For the text-containing cell, return its midpoint in (x, y) coordinate format. 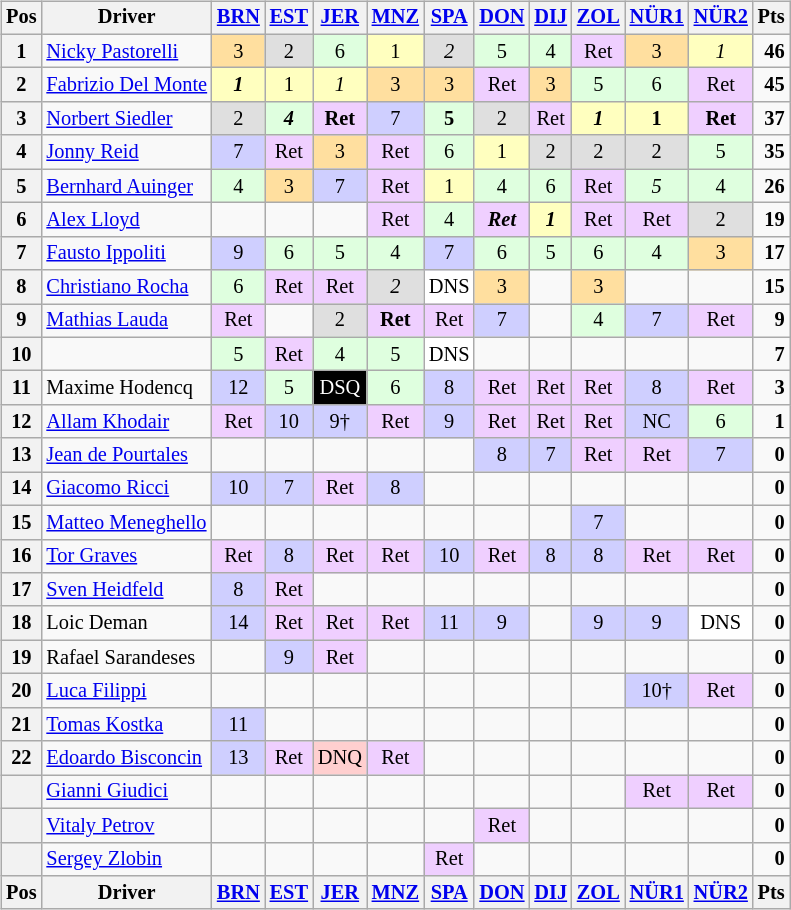
Fabrizio Del Monte (126, 85)
Norbert Siedler (126, 119)
Rafael Sarandeses (126, 657)
20 (21, 691)
NC (657, 422)
Vitaly Petrov (126, 825)
16 (21, 556)
9† (340, 422)
Loic Deman (126, 623)
Alex Lloyd (126, 220)
Sergey Zlobin (126, 859)
Jean de Pourtales (126, 455)
Sven Heidfeld (126, 590)
Matteo Meneghello (126, 522)
22 (21, 758)
Fausto Ippoliti (126, 253)
35 (772, 152)
18 (21, 623)
Jonny Reid (126, 152)
Tor Graves (126, 556)
DNQ (340, 758)
Mathias Lauda (126, 321)
45 (772, 85)
Allam Khodair (126, 422)
46 (772, 51)
Christiano Rocha (126, 287)
Maxime Hodencq (126, 388)
Edoardo Bisconcin (126, 758)
Nicky Pastorelli (126, 51)
Bernhard Auinger (126, 186)
Luca Filippi (126, 691)
Gianni Giudici (126, 792)
DSQ (340, 388)
Tomas Kostka (126, 724)
10† (657, 691)
Giacomo Ricci (126, 489)
26 (772, 186)
21 (21, 724)
37 (772, 119)
